Detect which cell encompasses the target text, then output its [x, y] center coordinate. 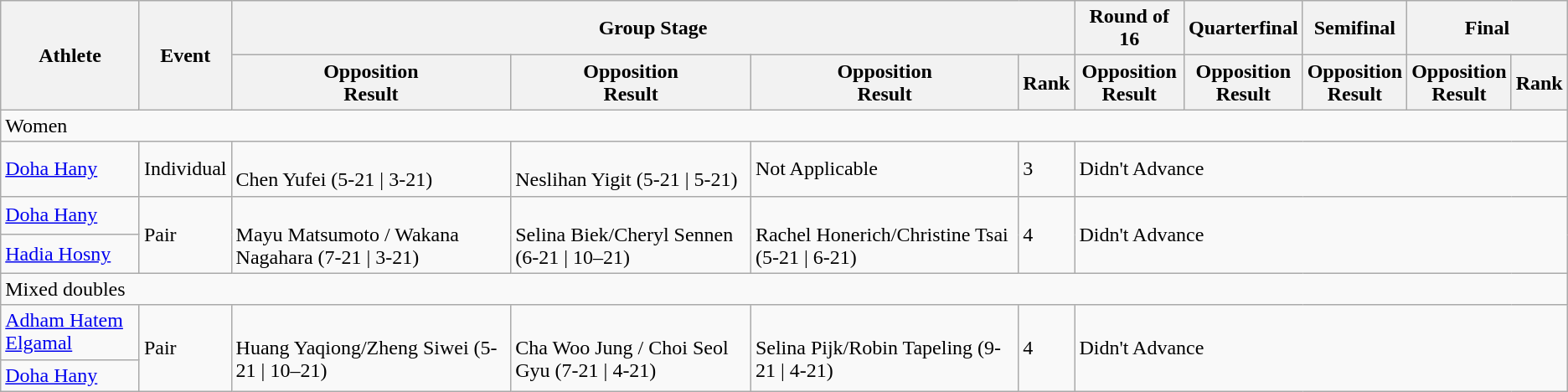
Neslihan Yigit (5-21 | 5-21) [632, 169]
Cha Woo Jung / Choi Seol Gyu (7-21 | 4-21) [632, 348]
Chen Yufei (5-21 | 3-21) [371, 169]
Mayu Matsumoto / Wakana Nagahara (7-21 | 3-21) [371, 235]
Selina Biek/Cheryl Sennen (6-21 | 10–21) [632, 235]
Rachel Honerich/Christine Tsai (5-21 | 6-21) [885, 235]
Round of 16 [1129, 28]
Individual [185, 169]
Event [185, 55]
Final [1488, 28]
Huang Yaqiong/Zheng Siwei (5-21 | 10–21) [371, 348]
3 [1047, 169]
Mixed doubles [784, 289]
Adham Hatem Elgamal [70, 332]
Women [784, 126]
Group Stage [653, 28]
Not Applicable [885, 169]
Quarterfinal [1243, 28]
Selina Pijk/Robin Tapeling (9-21 | 4-21) [885, 348]
Athlete [70, 55]
Semifinal [1354, 28]
Hadia Hosny [70, 254]
